Output the (X, Y) coordinate of the center of the cell containing the given text.  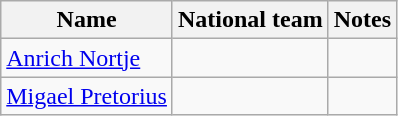
Anrich Nortje (87, 58)
National team (250, 20)
Name (87, 20)
Notes (362, 20)
Migael Pretorius (87, 96)
